Locate the cell with the specified text and output its (x, y) center coordinate. 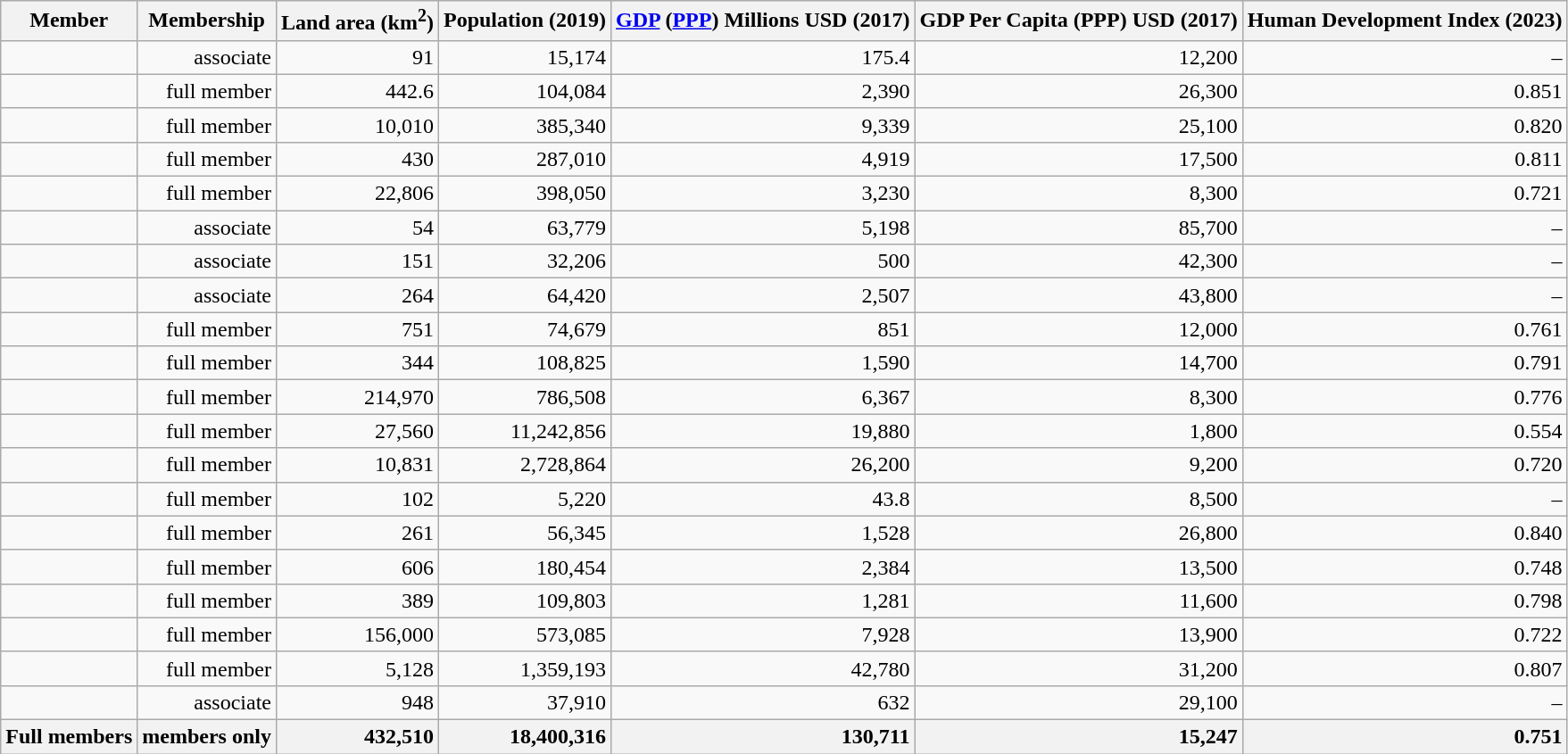
11,242,856 (525, 431)
GDP Per Capita (PPP) USD (2017) (1078, 21)
2,507 (763, 295)
108,825 (525, 363)
85,700 (1078, 228)
948 (358, 702)
26,300 (1078, 91)
398,050 (525, 194)
74,679 (525, 329)
287,010 (525, 159)
91 (358, 57)
104,084 (525, 91)
606 (358, 567)
8,500 (1078, 499)
180,454 (525, 567)
151 (358, 261)
43,800 (1078, 295)
9,200 (1078, 465)
54 (358, 228)
22,806 (358, 194)
0.851 (1405, 91)
25,100 (1078, 125)
385,340 (525, 125)
19,880 (763, 431)
264 (358, 295)
15,247 (1078, 737)
0.811 (1405, 159)
2,384 (763, 567)
1,590 (763, 363)
1,528 (763, 533)
13,900 (1078, 634)
130,711 (763, 737)
5,220 (525, 499)
6,367 (763, 397)
3,230 (763, 194)
13,500 (1078, 567)
Membership (207, 21)
389 (358, 601)
5,198 (763, 228)
344 (358, 363)
0.807 (1405, 668)
432,510 (358, 737)
442.6 (358, 91)
10,010 (358, 125)
18,400,316 (525, 737)
0.791 (1405, 363)
56,345 (525, 533)
7,928 (763, 634)
members only (207, 737)
29,100 (1078, 702)
26,800 (1078, 533)
0.722 (1405, 634)
4,919 (763, 159)
GDP (PPP) Millions USD (2017) (763, 21)
64,420 (525, 295)
5,128 (358, 668)
0.721 (1405, 194)
109,803 (525, 601)
63,779 (525, 228)
Member (70, 21)
0.798 (1405, 601)
851 (763, 329)
14,700 (1078, 363)
786,508 (525, 397)
573,085 (525, 634)
37,910 (525, 702)
15,174 (525, 57)
0.554 (1405, 431)
500 (763, 261)
11,600 (1078, 601)
42,780 (763, 668)
214,970 (358, 397)
26,200 (763, 465)
27,560 (358, 431)
156,000 (358, 634)
17,500 (1078, 159)
751 (358, 329)
Land area (km2) (358, 21)
261 (358, 533)
0.761 (1405, 329)
12,000 (1078, 329)
43.8 (763, 499)
0.748 (1405, 567)
12,200 (1078, 57)
0.751 (1405, 737)
2,390 (763, 91)
10,831 (358, 465)
2,728,864 (525, 465)
0.840 (1405, 533)
Full members (70, 737)
430 (358, 159)
1,359,193 (525, 668)
0.820 (1405, 125)
9,339 (763, 125)
Population (2019) (525, 21)
102 (358, 499)
175.4 (763, 57)
31,200 (1078, 668)
1,281 (763, 601)
42,300 (1078, 261)
0.776 (1405, 397)
32,206 (525, 261)
Human Development Index (2023) (1405, 21)
632 (763, 702)
1,800 (1078, 431)
0.720 (1405, 465)
